Locate the cell with the specified text and output its (X, Y) center coordinate. 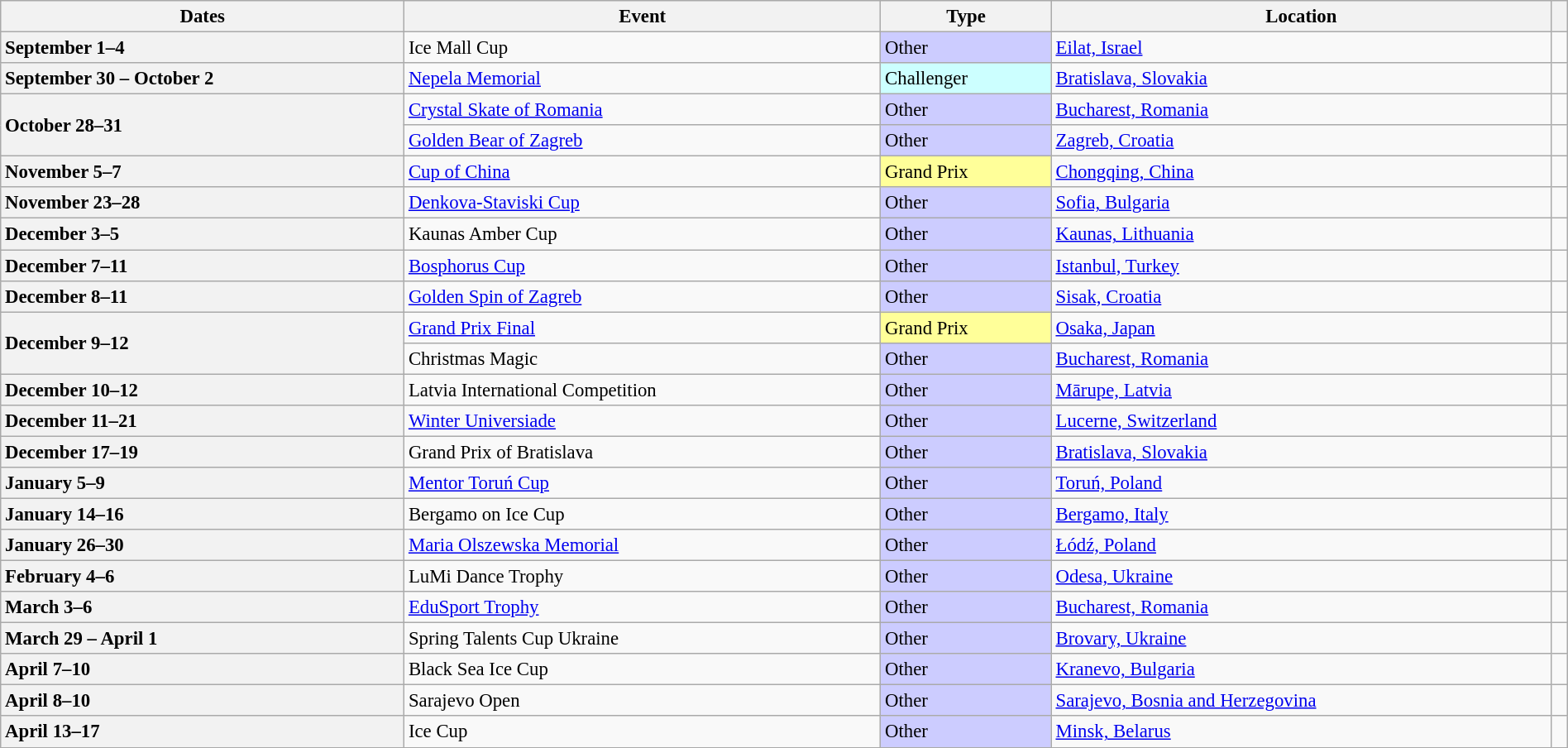
January 5–9 (203, 483)
Kaunas Amber Cup (643, 234)
March 29 – April 1 (203, 639)
November 5–7 (203, 172)
November 23–28 (203, 203)
December 11–21 (203, 421)
Golden Bear of Zagreb (643, 141)
Bosphorus Cup (643, 266)
December 3–5 (203, 234)
Winter Universiade (643, 421)
EduSport Trophy (643, 607)
December 8–11 (203, 296)
Sisak, Croatia (1301, 296)
December 7–11 (203, 266)
March 3–6 (203, 607)
Crystal Skate of Romania (643, 110)
Cup of China (643, 172)
Grand Prix of Bratislava (643, 452)
December 9–12 (203, 343)
Chongqing, China (1301, 172)
Istanbul, Turkey (1301, 266)
Nepela Memorial (643, 79)
Christmas Magic (643, 358)
Black Sea Ice Cup (643, 669)
September 1–4 (203, 48)
Ice Mall Cup (643, 48)
April 13–17 (203, 732)
Sarajevo, Bosnia and Herzegovina (1301, 701)
Kaunas, Lithuania (1301, 234)
Eilat, Israel (1301, 48)
Event (643, 17)
Osaka, Japan (1301, 328)
April 8–10 (203, 701)
Bergamo, Italy (1301, 514)
Type (966, 17)
September 30 – October 2 (203, 79)
Golden Spin of Zagreb (643, 296)
Sarajevo Open (643, 701)
January 14–16 (203, 514)
Zagreb, Croatia (1301, 141)
Mentor Toruń Cup (643, 483)
January 26–30 (203, 545)
Challenger (966, 79)
October 28–31 (203, 126)
Kranevo, Bulgaria (1301, 669)
April 7–10 (203, 669)
Toruń, Poland (1301, 483)
Bergamo on Ice Cup (643, 514)
December 17–19 (203, 452)
Lucerne, Switzerland (1301, 421)
LuMi Dance Trophy (643, 577)
Ice Cup (643, 732)
Sofia, Bulgaria (1301, 203)
Latvia International Competition (643, 390)
February 4–6 (203, 577)
Dates (203, 17)
December 10–12 (203, 390)
Odesa, Ukraine (1301, 577)
Maria Olszewska Memorial (643, 545)
Brovary, Ukraine (1301, 639)
Mārupe, Latvia (1301, 390)
Denkova-Staviski Cup (643, 203)
Łódź, Poland (1301, 545)
Minsk, Belarus (1301, 732)
Grand Prix Final (643, 328)
Spring Talents Cup Ukraine (643, 639)
Location (1301, 17)
